Return [x, y] of the center of cell containing provided text 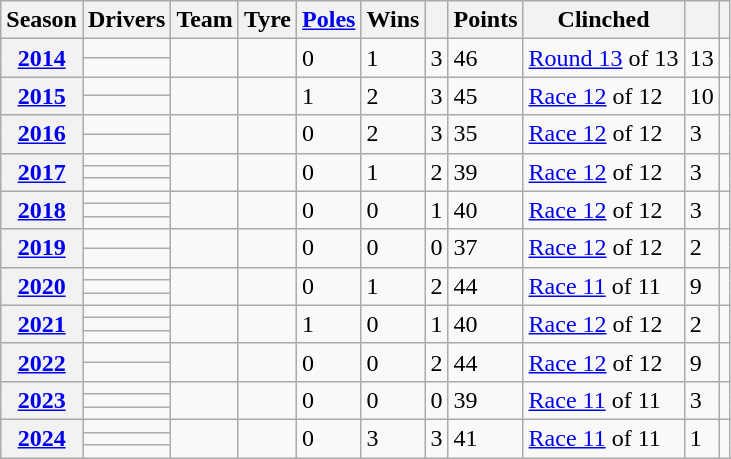
Round 13 of 13 [604, 58]
Points [486, 20]
35 [486, 134]
Season [42, 20]
Clinched [604, 20]
2019 [42, 248]
2024 [42, 438]
45 [486, 96]
Poles [329, 20]
2021 [42, 324]
2023 [42, 400]
Tyre [267, 20]
Wins [393, 20]
10 [702, 96]
2016 [42, 134]
2015 [42, 96]
2022 [42, 362]
41 [486, 438]
37 [486, 248]
46 [486, 58]
2020 [42, 286]
2017 [42, 172]
2014 [42, 58]
Drivers [126, 20]
2018 [42, 210]
Team [205, 20]
13 [702, 58]
